For the text-containing cell, return its midpoint in [x, y] coordinate format. 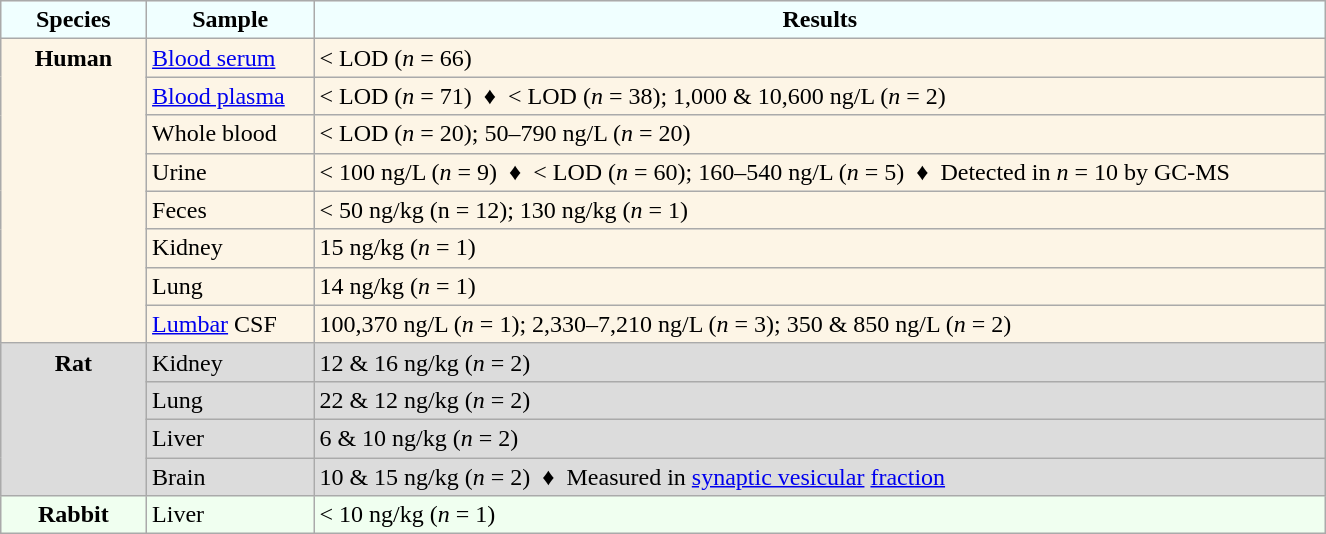
10 & 15 ng/kg (n = 2) ♦ Measured in synaptic vesicular fraction [820, 477]
15 ng/kg (n = 1) [820, 248]
< LOD (n = 20); 50–790 ng/L (n = 20) [820, 134]
Urine [230, 172]
Rabbit [73, 515]
Sample [230, 20]
< LOD (n = 71) ♦ < LOD (n = 38); 1,000 & 10,600 ng/L (n = 2) [820, 96]
Blood serum [230, 58]
Feces [230, 210]
Human [73, 191]
Rat [73, 419]
Species [73, 20]
< 10 ng/kg (n = 1) [820, 515]
Brain [230, 477]
< LOD (n = 66) [820, 58]
Lumbar CSF [230, 324]
6 & 10 ng/kg (n = 2) [820, 438]
Whole blood [230, 134]
< 100 ng/L (n = 9) ♦ < LOD (n = 60); 160–540 ng/L (n = 5) ♦ Detected in n = 10 by GC-MS [820, 172]
< 50 ng/kg (n = 12); 130 ng/kg (n = 1) [820, 210]
Blood plasma [230, 96]
22 & 12 ng/kg (n = 2) [820, 400]
12 & 16 ng/kg (n = 2) [820, 362]
Results [820, 20]
100,370 ng/L (n = 1); 2,330–7,210 ng/L (n = 3); 350 & 850 ng/L (n = 2) [820, 324]
14 ng/kg (n = 1) [820, 286]
